Return the (x, y) coordinate for the center point of the cell that contains the specified text.  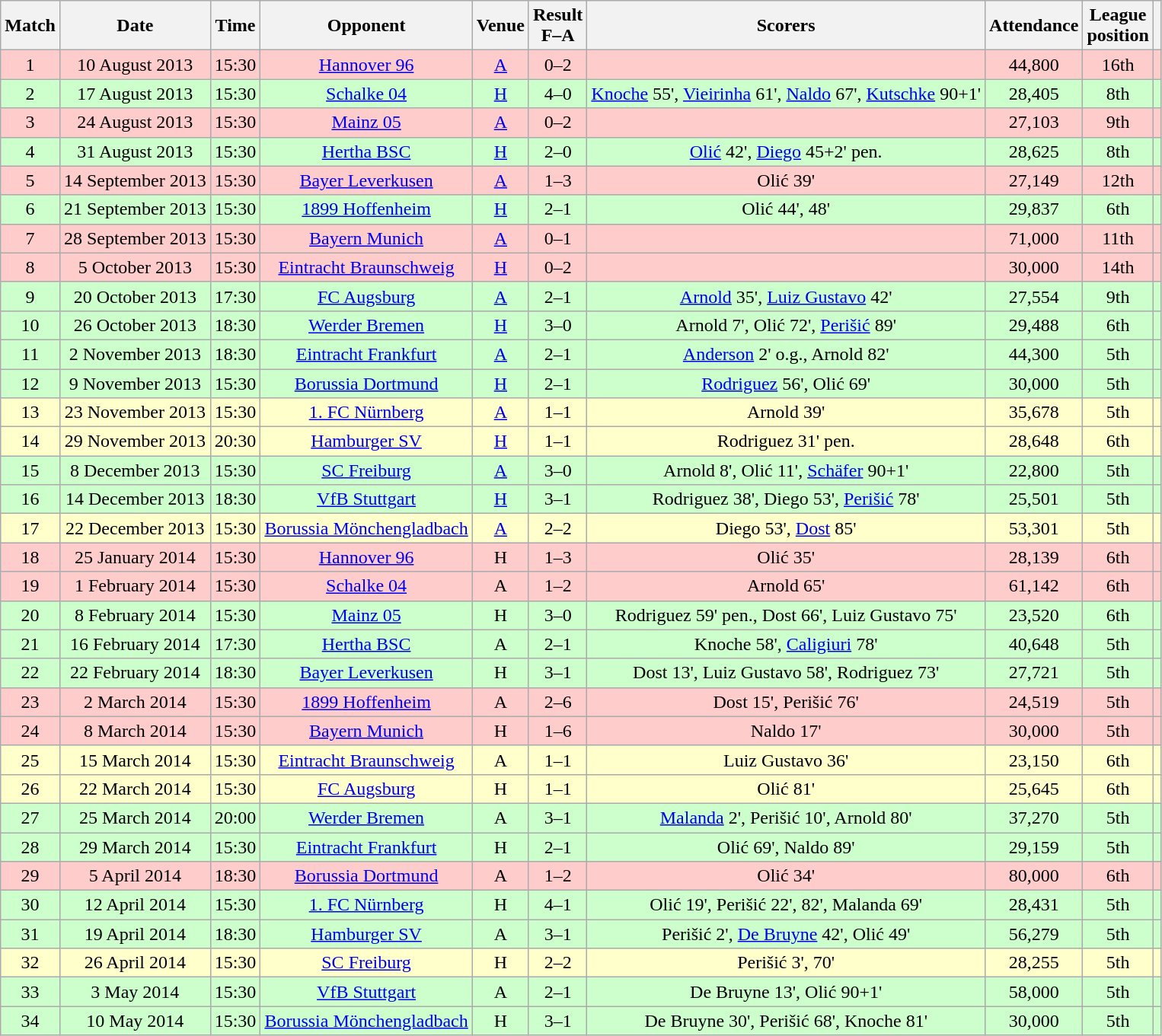
8 December 2013 (135, 470)
25,501 (1034, 499)
20 October 2013 (135, 296)
13 (30, 413)
11 (30, 354)
29,837 (1034, 209)
Arnold 35', Luiz Gustavo 42' (786, 296)
25 (30, 760)
27,721 (1034, 673)
6 (30, 209)
5 October 2013 (135, 267)
1 February 2014 (135, 586)
21 (30, 644)
22 March 2014 (135, 789)
28,139 (1034, 557)
25,645 (1034, 789)
3 May 2014 (135, 992)
Arnold 39' (786, 413)
27,554 (1034, 296)
28,648 (1034, 441)
71,000 (1034, 238)
Olić 34' (786, 876)
21 September 2013 (135, 209)
20 (30, 615)
0–1 (557, 238)
24 August 2013 (135, 123)
5 April 2014 (135, 876)
De Bruyne 30', Perišić 68', Knoche 81' (786, 1021)
4–1 (557, 905)
29 March 2014 (135, 847)
35,678 (1034, 413)
Rodriguez 59' pen., Dost 66', Luiz Gustavo 75' (786, 615)
Scorers (786, 26)
15 (30, 470)
8 March 2014 (135, 731)
2–0 (557, 151)
26 October 2013 (135, 325)
22 December 2013 (135, 528)
De Bruyne 13', Olić 90+1' (786, 992)
16 (30, 499)
33 (30, 992)
Olić 44', 48' (786, 209)
Arnold 7', Olić 72', Perišić 89' (786, 325)
Olić 81' (786, 789)
Date (135, 26)
Olić 69', Naldo 89' (786, 847)
17 (30, 528)
7 (30, 238)
10 May 2014 (135, 1021)
Luiz Gustavo 36' (786, 760)
23,150 (1034, 760)
Arnold 65' (786, 586)
20:30 (235, 441)
40,648 (1034, 644)
4 (30, 151)
29 November 2013 (135, 441)
10 August 2013 (135, 65)
28,625 (1034, 151)
Opponent (366, 26)
Attendance (1034, 26)
16th (1118, 65)
Olić 39' (786, 180)
3 (30, 123)
32 (30, 963)
16 February 2014 (135, 644)
37,270 (1034, 818)
14 December 2013 (135, 499)
19 (30, 586)
25 January 2014 (135, 557)
53,301 (1034, 528)
61,142 (1034, 586)
28 September 2013 (135, 238)
24,519 (1034, 702)
Rodriguez 56', Olić 69' (786, 383)
26 (30, 789)
Rodriguez 38', Diego 53', Perišić 78' (786, 499)
25 March 2014 (135, 818)
31 (30, 934)
2 November 2013 (135, 354)
12th (1118, 180)
9 (30, 296)
14th (1118, 267)
ResultF–A (557, 26)
Diego 53', Dost 85' (786, 528)
20:00 (235, 818)
34 (30, 1021)
56,279 (1034, 934)
8 (30, 267)
Naldo 17' (786, 731)
Match (30, 26)
23 November 2013 (135, 413)
2 (30, 94)
2–6 (557, 702)
Malanda 2', Perišić 10', Arnold 80' (786, 818)
Perišić 3', 70' (786, 963)
28,255 (1034, 963)
1–6 (557, 731)
10 (30, 325)
29,488 (1034, 325)
5 (30, 180)
Perišić 2', De Bruyne 42', Olić 49' (786, 934)
12 (30, 383)
31 August 2013 (135, 151)
Anderson 2' o.g., Arnold 82' (786, 354)
18 (30, 557)
58,000 (1034, 992)
29 (30, 876)
Rodriguez 31' pen. (786, 441)
26 April 2014 (135, 963)
44,800 (1034, 65)
Olić 35' (786, 557)
Time (235, 26)
Venue (500, 26)
15 March 2014 (135, 760)
22 February 2014 (135, 673)
9 November 2013 (135, 383)
Olić 42', Diego 45+2' pen. (786, 151)
2 March 2014 (135, 702)
80,000 (1034, 876)
23,520 (1034, 615)
8 February 2014 (135, 615)
19 April 2014 (135, 934)
28,405 (1034, 94)
29,159 (1034, 847)
Leagueposition (1118, 26)
Knoche 58', Caligiuri 78' (786, 644)
Olić 19', Perišić 22', 82', Malanda 69' (786, 905)
28,431 (1034, 905)
28 (30, 847)
17 August 2013 (135, 94)
Dost 13', Luiz Gustavo 58', Rodriguez 73' (786, 673)
22,800 (1034, 470)
27 (30, 818)
44,300 (1034, 354)
27,103 (1034, 123)
14 (30, 441)
Dost 15', Perišić 76' (786, 702)
23 (30, 702)
1 (30, 65)
12 April 2014 (135, 905)
24 (30, 731)
22 (30, 673)
11th (1118, 238)
27,149 (1034, 180)
Knoche 55', Vieirinha 61', Naldo 67', Kutschke 90+1' (786, 94)
Arnold 8', Olić 11', Schäfer 90+1' (786, 470)
14 September 2013 (135, 180)
30 (30, 905)
4–0 (557, 94)
